Output the (x, y) coordinate of the center of the cell containing the given text.  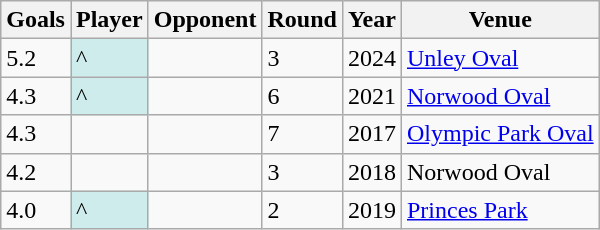
Year (372, 20)
2017 (372, 134)
5.2 (36, 58)
Player (109, 20)
Unley Oval (500, 58)
Round (302, 20)
4.0 (36, 210)
Olympic Park Oval (500, 134)
2024 (372, 58)
4.2 (36, 172)
2018 (372, 172)
Venue (500, 20)
2 (302, 210)
6 (302, 96)
7 (302, 134)
2021 (372, 96)
Goals (36, 20)
Princes Park (500, 210)
Opponent (205, 20)
2019 (372, 210)
